Find where the given text appears and provide that cell's center as [X, Y] coordinate. 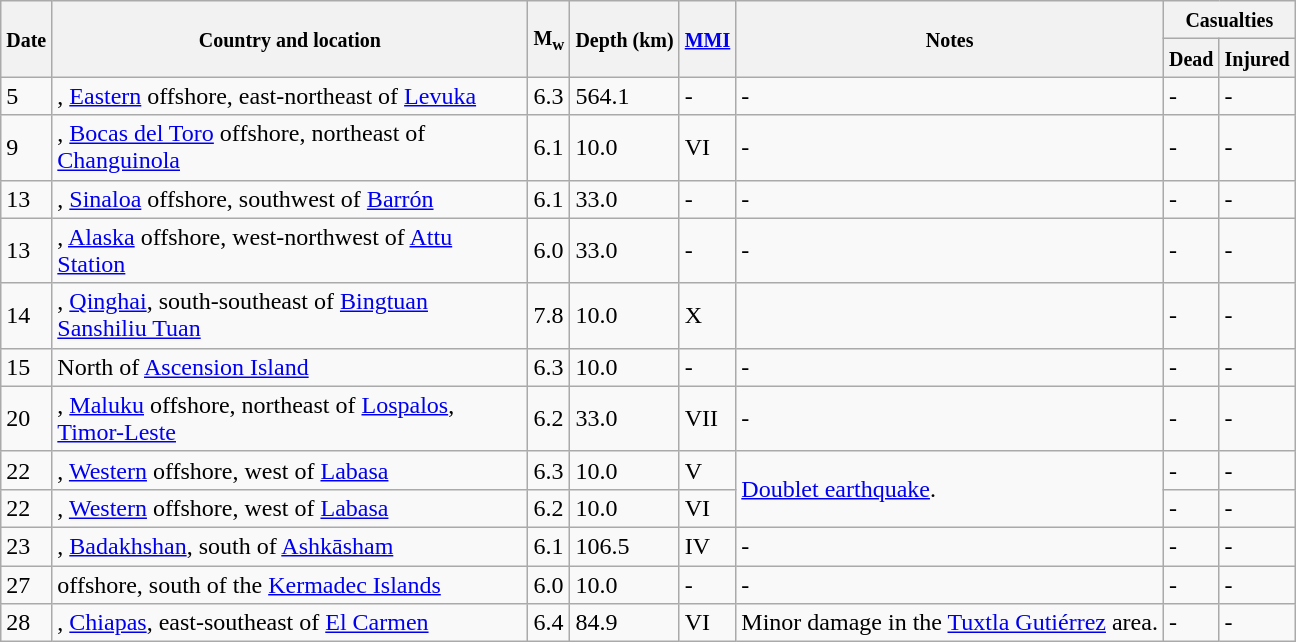
VII [708, 418]
9 [26, 148]
, Alaska offshore, west-northwest of Attu Station [290, 250]
IV [708, 546]
7.8 [549, 316]
, Qinghai, south-southeast of Bingtuan Sanshiliu Tuan [290, 316]
106.5 [624, 546]
offshore, south of the Kermadec Islands [290, 585]
Mw [549, 39]
6.4 [549, 623]
20 [26, 418]
Notes [950, 39]
23 [26, 546]
Minor damage in the Tuxtla Gutiérrez area. [950, 623]
5 [26, 96]
, Chiapas, east-southeast of El Carmen [290, 623]
28 [26, 623]
, Badakhshan, south of Ashkāsham [290, 546]
V [708, 470]
Casualties [1229, 20]
Dead [1191, 58]
MMI [708, 39]
X [708, 316]
, Sinaloa offshore, southwest of Barrón [290, 199]
, Maluku offshore, northeast of Lospalos, Timor-Leste [290, 418]
Injured [1257, 58]
Country and location [290, 39]
564.1 [624, 96]
North of Ascension Island [290, 367]
, Bocas del Toro offshore, northeast of Changuinola [290, 148]
Date [26, 39]
14 [26, 316]
Depth (km) [624, 39]
15 [26, 367]
27 [26, 585]
Doublet earthquake. [950, 489]
, Eastern offshore, east-northeast of Levuka [290, 96]
84.9 [624, 623]
